Capture the cell that displays the provided text and extract its (X, Y) central coordinate. 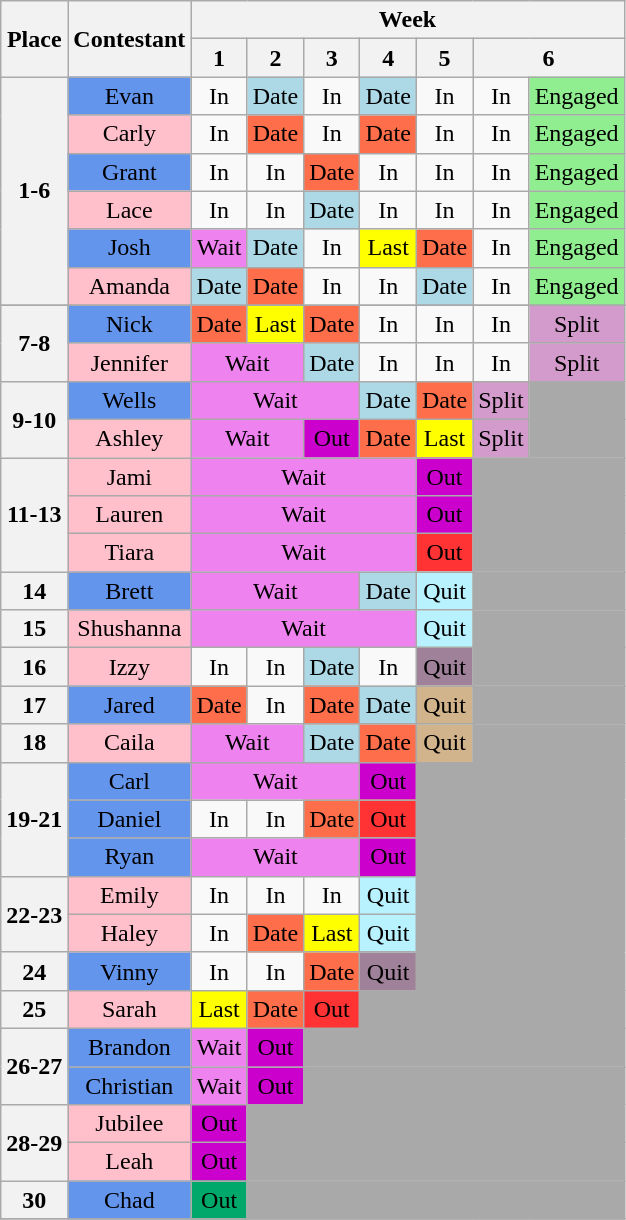
Haley (130, 933)
22-23 (34, 914)
Izzy (130, 667)
15 (34, 629)
Emily (130, 895)
14 (34, 591)
Ryan (130, 857)
Lauren (130, 515)
24 (34, 971)
Christian (130, 1085)
1 (219, 58)
Daniel (130, 819)
Jami (130, 477)
30 (34, 1200)
3 (332, 58)
Week (408, 20)
6 (548, 58)
Grant (130, 172)
Brandon (130, 1047)
9-10 (34, 419)
1-6 (34, 191)
Shushanna (130, 629)
Amanda (130, 286)
Nick (130, 324)
5 (444, 58)
Brett (130, 591)
Ashley (130, 438)
Leah (130, 1162)
Jubilee (130, 1124)
2 (275, 58)
18 (34, 743)
17 (34, 705)
Vinny (130, 971)
Place (34, 39)
Carly (130, 134)
11-13 (34, 515)
Contestant (130, 39)
Tiara (130, 553)
25 (34, 1009)
16 (34, 667)
28-29 (34, 1143)
Lace (130, 210)
Evan (130, 96)
Carl (130, 781)
Sarah (130, 1009)
Josh (130, 248)
Jared (130, 705)
Chad (130, 1200)
26-27 (34, 1066)
19-21 (34, 819)
Jennifer (130, 362)
Wells (130, 400)
4 (388, 58)
Caila (130, 743)
7-8 (34, 343)
